Identify which cell holds the provided text, then report its (X, Y) central coordinate. 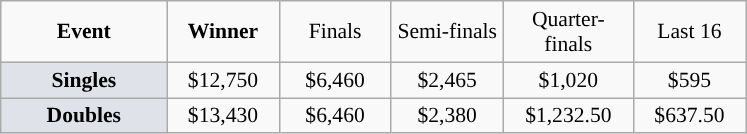
Doubles (84, 116)
Event (84, 32)
$13,430 (223, 116)
$12,750 (223, 80)
Quarter-finals (568, 32)
Singles (84, 80)
$1,020 (568, 80)
Finals (335, 32)
Winner (223, 32)
Semi-finals (447, 32)
$2,380 (447, 116)
$595 (689, 80)
Last 16 (689, 32)
$2,465 (447, 80)
$1,232.50 (568, 116)
$637.50 (689, 116)
